Extract the [X, Y] coordinate from the center of the cell holding the provided text.  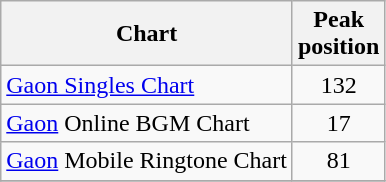
Gaon Mobile Ringtone Chart [147, 161]
17 [338, 123]
Chart [147, 34]
132 [338, 85]
81 [338, 161]
Gaon Singles Chart [147, 85]
Gaon Online BGM Chart [147, 123]
Peakposition [338, 34]
